Pinpoint the cell where the given text exists, returning its (x, y) midpoint coordinate. 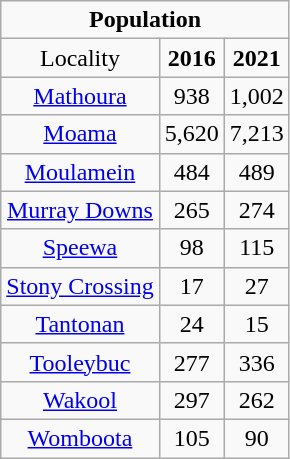
1,002 (256, 96)
Murray Downs (80, 210)
Tooleybuc (80, 362)
2021 (256, 58)
Moama (80, 134)
Stony Crossing (80, 286)
938 (192, 96)
277 (192, 362)
15 (256, 324)
98 (192, 248)
274 (256, 210)
297 (192, 400)
Womboota (80, 438)
5,620 (192, 134)
336 (256, 362)
Moulamein (80, 172)
484 (192, 172)
27 (256, 286)
2016 (192, 58)
Mathoura (80, 96)
105 (192, 438)
7,213 (256, 134)
265 (192, 210)
Wakool (80, 400)
90 (256, 438)
Population (146, 20)
262 (256, 400)
Locality (80, 58)
Tantonan (80, 324)
24 (192, 324)
489 (256, 172)
17 (192, 286)
115 (256, 248)
Speewa (80, 248)
